Search for the cell housing the specified text and yield its [X, Y] center coordinate. 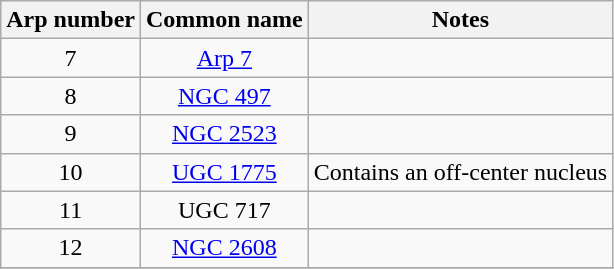
Contains an off-center nucleus [460, 172]
12 [71, 248]
NGC 2608 [224, 248]
11 [71, 210]
NGC 497 [224, 96]
UGC 1775 [224, 172]
NGC 2523 [224, 134]
Common name [224, 20]
8 [71, 96]
Arp number [71, 20]
9 [71, 134]
10 [71, 172]
7 [71, 58]
UGC 717 [224, 210]
Notes [460, 20]
Arp 7 [224, 58]
